Provide the [X, Y] coordinate of the cell's center where the given text is located.  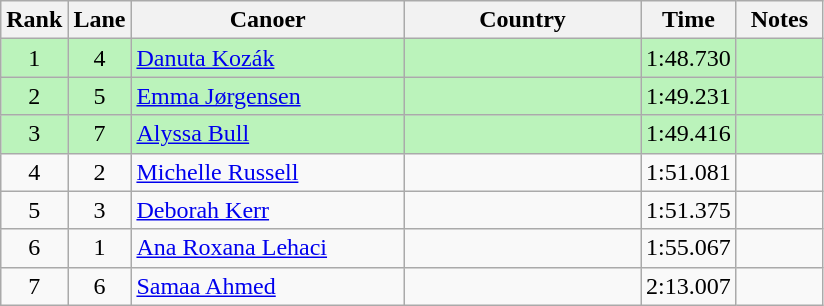
Canoer [268, 20]
1:48.730 [689, 58]
2:13.007 [689, 286]
Michelle Russell [268, 172]
Emma Jørgensen [268, 96]
Danuta Kozák [268, 58]
Time [689, 20]
Lane [100, 20]
Rank [34, 20]
1:49.416 [689, 134]
1:49.231 [689, 96]
Notes [779, 20]
1:55.067 [689, 248]
Ana Roxana Lehaci [268, 248]
1:51.081 [689, 172]
Samaa Ahmed [268, 286]
1:51.375 [689, 210]
Alyssa Bull [268, 134]
Deborah Kerr [268, 210]
Country [522, 20]
